Return [x, y] of the center of cell containing provided text 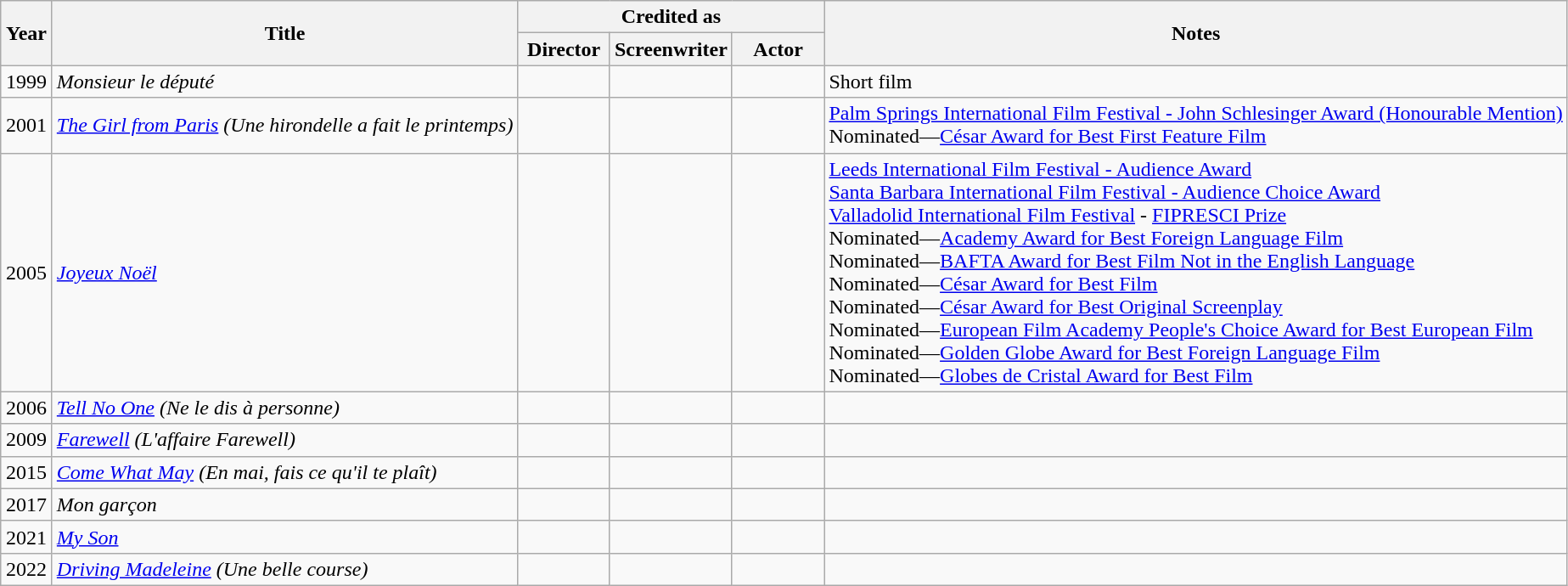
Tell No One (Ne le dis à personne) [285, 408]
The Girl from Paris (Une hirondelle a fait le printemps) [285, 126]
Actor [778, 49]
Title [285, 33]
Mon garçon [285, 504]
2015 [27, 472]
Credited as [671, 17]
2017 [27, 504]
2022 [27, 569]
Driving Madeleine (Une belle course) [285, 569]
Come What May (En mai, fais ce qu'il te plaît) [285, 472]
Joyeux Noël [285, 272]
2001 [27, 126]
2006 [27, 408]
1999 [27, 82]
Palm Springs International Film Festival - John Schlesinger Award (Honourable Mention)Nominated—César Award for Best First Feature Film [1195, 126]
Short film [1195, 82]
Notes [1195, 33]
My Son [285, 537]
2021 [27, 537]
2005 [27, 272]
Monsieur le député [285, 82]
Screenwriter [671, 49]
2009 [27, 440]
Director [564, 49]
Year [27, 33]
Farewell (L'affaire Farewell) [285, 440]
